Detect which cell encompasses the target text, then output its [X, Y] center coordinate. 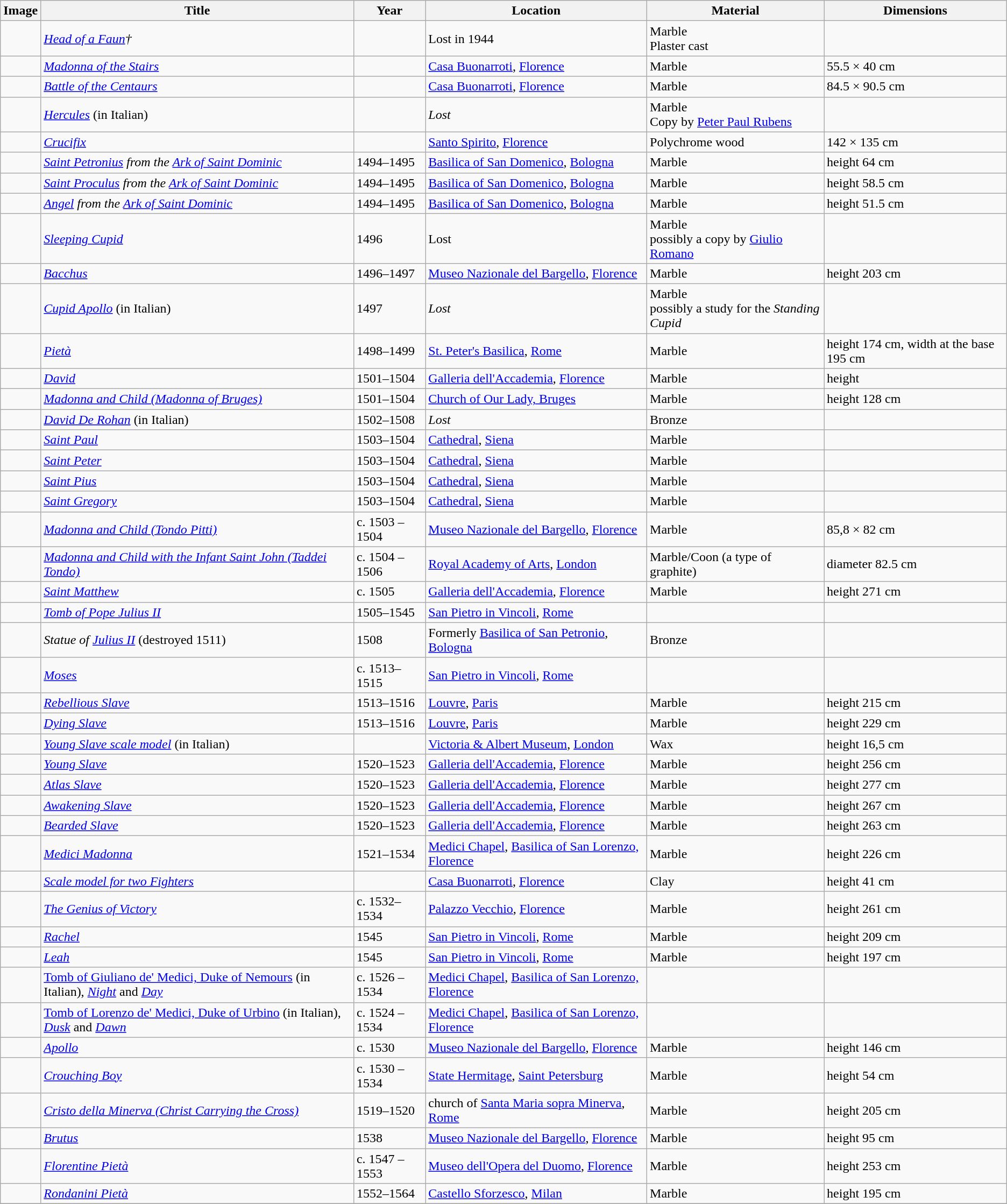
Location [536, 11]
Polychrome wood [736, 142]
Cupid Apollo (in Italian) [197, 308]
Tomb of Giuliano de' Medici, Duke of Nemours (in Italian), Night and Day [197, 985]
Young Slave [197, 764]
Wax [736, 744]
Sleeping Cupid [197, 238]
142 × 135 cm [916, 142]
Apollo [197, 1047]
David [197, 379]
Saint Proculus from the Ark of Saint Dominic [197, 183]
Florentine Pietà [197, 1165]
David De Rohan (in Italian) [197, 420]
c. 1524 – 1534 [389, 1020]
Saint Peter [197, 461]
1497 [389, 308]
1505–1545 [389, 612]
height 195 cm [916, 1194]
height 271 cm [916, 592]
Saint Gregory [197, 501]
Bearded Slave [197, 826]
church of Santa Maria sopra Minerva, Rome [536, 1110]
Statue of Julius II (destroyed 1511) [197, 640]
height 197 cm [916, 957]
1521–1534 [389, 853]
height 256 cm [916, 764]
height 263 cm [916, 826]
Marble/Coon (a type of graphite) [736, 564]
Hercules (in Italian) [197, 114]
height 215 cm [916, 703]
Royal Academy of Arts, London [536, 564]
Saint Paul [197, 440]
Title [197, 11]
Crouching Boy [197, 1075]
Year [389, 11]
height [916, 379]
height 209 cm [916, 937]
Scale model for two Fighters [197, 881]
c. 1504 – 1506 [389, 564]
Clay [736, 881]
height 54 cm [916, 1075]
Saint Pius [197, 481]
height 267 cm [916, 805]
55.5 × 40 cm [916, 66]
84.5 × 90.5 cm [916, 87]
Palazzo Vecchio, Florence [536, 909]
85,8 × 82 cm [916, 529]
height 95 cm [916, 1138]
height 146 cm [916, 1047]
1498–1499 [389, 351]
height 226 cm [916, 853]
Victoria & Albert Museum, London [536, 744]
1496–1497 [389, 273]
Marblepossibly a study for the Standing Cupid [736, 308]
height 174 cm, width at the base 195 cm [916, 351]
Rachel [197, 937]
Marblepossibly a copy by Giulio Romano [736, 238]
height 277 cm [916, 785]
1552–1564 [389, 1194]
Medici Madonna [197, 853]
Battle of the Centaurs [197, 87]
Rondanini Pietà [197, 1194]
Moses [197, 675]
St. Peter's Basilica, Rome [536, 351]
Atlas Slave [197, 785]
Image [20, 11]
1538 [389, 1138]
Madonna of the Stairs [197, 66]
Tomb of Pope Julius II [197, 612]
Brutus [197, 1138]
Crucifix [197, 142]
Church of Our Lady, Bruges [536, 399]
height 51.5 cm [916, 203]
c. 1513–1515 [389, 675]
height 203 cm [916, 273]
1502–1508 [389, 420]
1508 [389, 640]
MarbleCopy by Peter Paul Rubens [736, 114]
height 64 cm [916, 162]
Young Slave scale model (in Italian) [197, 744]
Santo Spirito, Florence [536, 142]
diameter 82.5 cm [916, 564]
Material [736, 11]
height 205 cm [916, 1110]
height 41 cm [916, 881]
height 58.5 cm [916, 183]
Castello Sforzesco, Milan [536, 1194]
Saint Matthew [197, 592]
Madonna and Child with the Infant Saint John (Taddei Tondo) [197, 564]
The Genius of Victory [197, 909]
Madonna and Child (Madonna of Bruges) [197, 399]
Cristo della Minerva (Christ Carrying the Cross) [197, 1110]
c. 1530 – 1534 [389, 1075]
c. 1505 [389, 592]
Bacchus [197, 273]
1519–1520 [389, 1110]
c. 1530 [389, 1047]
height 261 cm [916, 909]
Tomb of Lorenzo de' Medici, Duke of Urbino (in Italian), Dusk and Dawn [197, 1020]
height 229 cm [916, 723]
Pietà [197, 351]
Dimensions [916, 11]
Angel from the Ark of Saint Dominic [197, 203]
c. 1503 – 1504 [389, 529]
State Hermitage, Saint Petersburg [536, 1075]
c. 1532–1534 [389, 909]
Museo dell'Opera del Duomo, Florence [536, 1165]
Rebellious Slave [197, 703]
height 253 cm [916, 1165]
height 128 cm [916, 399]
MarblePlaster cast [736, 39]
1496 [389, 238]
Lost in 1944 [536, 39]
Formerly Basilica of San Petronio, Bologna [536, 640]
height 16,5 cm [916, 744]
Head of a Faun† [197, 39]
Saint Petronius from the Ark of Saint Dominic [197, 162]
Leah [197, 957]
Dying Slave [197, 723]
Madonna and Child (Tondo Pitti) [197, 529]
c. 1547 – 1553 [389, 1165]
c. 1526 – 1534 [389, 985]
Awakening Slave [197, 805]
